From the cell containing the given text, extract its center point as (x, y) coordinate. 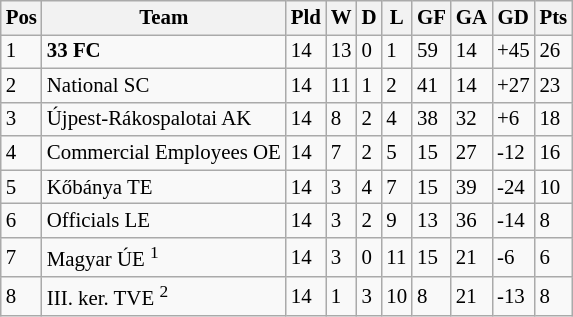
Pos (22, 18)
-6 (513, 258)
9 (396, 221)
26 (553, 51)
Újpest-Rákospalotai AK (164, 119)
III. ker. TVE 2 (164, 296)
Kőbánya TE (164, 187)
-14 (513, 221)
L (396, 18)
-24 (513, 187)
Pld (306, 18)
41 (432, 85)
38 (432, 119)
+6 (513, 119)
Magyar ÚE 1 (164, 258)
D (368, 18)
+27 (513, 85)
Pts (553, 18)
National SC (164, 85)
33 FC (164, 51)
Team (164, 18)
GA (472, 18)
39 (472, 187)
59 (432, 51)
16 (553, 153)
GD (513, 18)
-13 (513, 296)
18 (553, 119)
Commercial Employees OE (164, 153)
36 (472, 221)
-12 (513, 153)
27 (472, 153)
W (342, 18)
Officials LE (164, 221)
GF (432, 18)
32 (472, 119)
23 (553, 85)
+45 (513, 51)
